Pinpoint the cell where the given text exists, returning its (X, Y) midpoint coordinate. 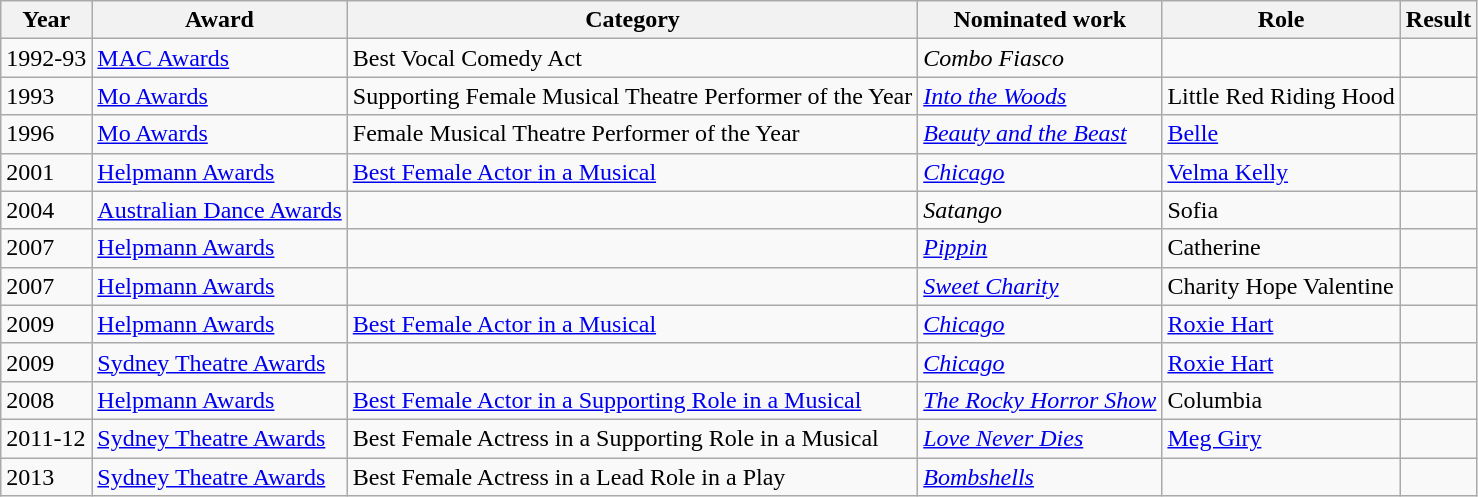
1992-93 (46, 58)
The Rocky Horror Show (1040, 400)
Catherine (1281, 248)
Best Female Actress in a Supporting Role in a Musical (632, 438)
Meg Giry (1281, 438)
Year (46, 20)
Role (1281, 20)
Little Red Riding Hood (1281, 96)
Nominated work (1040, 20)
1996 (46, 134)
1993 (46, 96)
Velma Kelly (1281, 172)
Beauty and the Beast (1040, 134)
2013 (46, 477)
Charity Hope Valentine (1281, 286)
2001 (46, 172)
Love Never Dies (1040, 438)
2011-12 (46, 438)
Australian Dance Awards (220, 210)
Combo Fiasco (1040, 58)
Columbia (1281, 400)
Pippin (1040, 248)
Award (220, 20)
Belle (1281, 134)
Category (632, 20)
Female Musical Theatre Performer of the Year (632, 134)
Satango (1040, 210)
Into the Woods (1040, 96)
Bombshells (1040, 477)
Result (1438, 20)
Sofia (1281, 210)
Best Female Actress in a Lead Role in a Play (632, 477)
Best Female Actor in a Supporting Role in a Musical (632, 400)
Best Vocal Comedy Act (632, 58)
Supporting Female Musical Theatre Performer of the Year (632, 96)
MAC Awards (220, 58)
2004 (46, 210)
2008 (46, 400)
Sweet Charity (1040, 286)
